Detect which cell encompasses the target text, then output its [x, y] center coordinate. 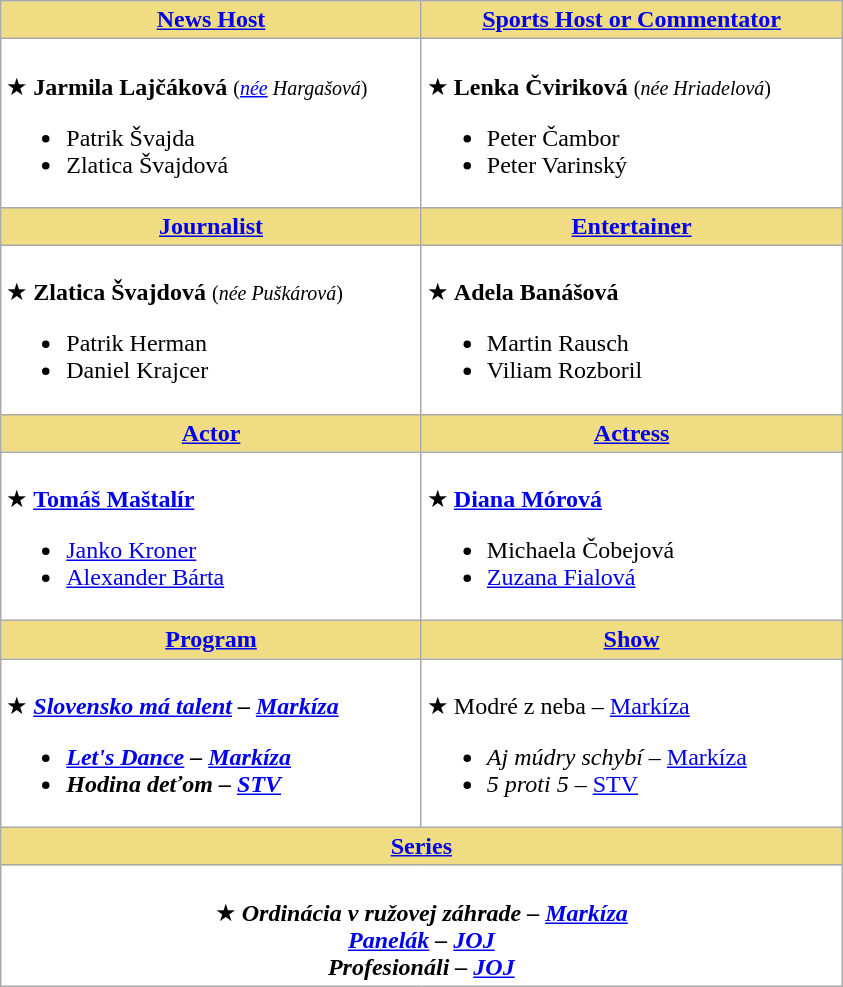
★ Ordinácia v ružovej záhrade – Markíza Panelák – JOJ Profesionáli – JOJ [422, 926]
Series [422, 846]
Journalist [212, 226]
★ Slovensko má talent – MarkízaLet's Dance – MarkízaHodina deťom – STV [212, 744]
Actor [212, 433]
Program [212, 640]
★ Jarmila Lajčáková (née Hargašová)Patrik ŠvajdaZlatica Švajdová [212, 124]
★ Diana MórováMichaela ČobejováZuzana Fialová [632, 536]
★ Tomáš MaštalírJanko KronerAlexander Bárta [212, 536]
Show [632, 640]
Entertainer [632, 226]
★ Modré z neba – MarkízaAj múdry schybí – Markíza5 proti 5 – STV [632, 744]
News Host [212, 20]
Actress [632, 433]
★ Lenka Čviriková (née Hriadelová)Peter ČamborPeter Varinský [632, 124]
★ Zlatica Švajdová (née Puškárová)Patrik HermanDaniel Krajcer [212, 330]
★ Adela BanášováMartin RauschViliam Rozboril [632, 330]
Sports Host or Commentator [632, 20]
